Return (X, Y) of the center of cell containing provided text 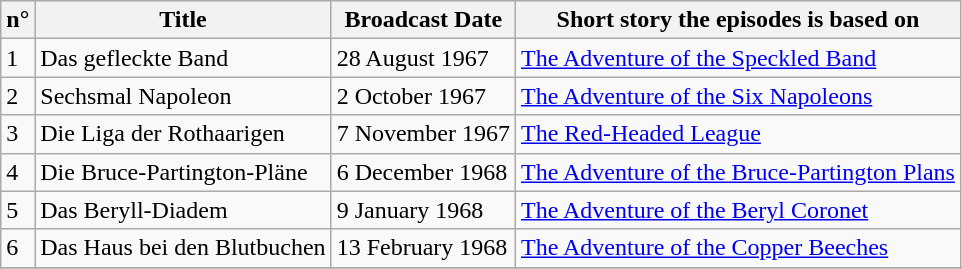
Die Liga der Rothaarigen (183, 134)
4 (18, 172)
The Adventure of the Copper Beeches (738, 248)
5 (18, 210)
28 August 1967 (423, 58)
3 (18, 134)
The Adventure of the Beryl Coronet (738, 210)
7 November 1967 (423, 134)
Die Bruce-Partington-Pläne (183, 172)
Das Haus bei den Blutbuchen (183, 248)
The Adventure of the Bruce-Partington Plans (738, 172)
The Adventure of the Speckled Band (738, 58)
2 October 1967 (423, 96)
9 January 1968 (423, 210)
Broadcast Date (423, 20)
2 (18, 96)
The Red-Headed League (738, 134)
6 (18, 248)
Das gefleckte Band (183, 58)
Das Beryll-Diadem (183, 210)
6 December 1968 (423, 172)
Title (183, 20)
Short story the episodes is based on (738, 20)
Sechsmal Napoleon (183, 96)
13 February 1968 (423, 248)
The Adventure of the Six Napoleons (738, 96)
1 (18, 58)
n° (18, 20)
